Return the [x, y] coordinate for the center point of the cell that contains the specified text.  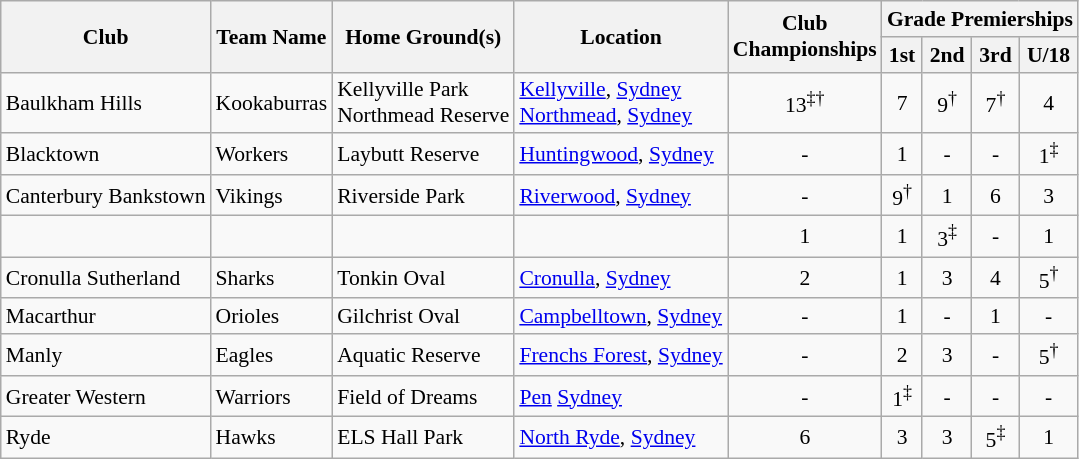
1st [902, 55]
Gilchrist Oval [423, 317]
Pen Sydney [620, 396]
Campbelltown, Sydney [620, 317]
Cronulla Sutherland [106, 278]
Club [106, 36]
Field of Dreams [423, 396]
Warriors [272, 396]
Workers [272, 154]
ClubChampionships [805, 36]
Cronulla, Sydney [620, 278]
Eagles [272, 354]
Ryde [106, 438]
Team Name [272, 36]
Frenchs Forest, Sydney [620, 354]
Kellyville ParkNorthmead Reserve [423, 102]
3‡ [947, 236]
Vikings [272, 196]
Laybutt Reserve [423, 154]
Sharks [272, 278]
Grade Premierships [980, 19]
Kookaburras [272, 102]
13‡† [805, 102]
North Ryde, Sydney [620, 438]
Macarthur [106, 317]
5‡ [996, 438]
Riverside Park [423, 196]
Riverwood, Sydney [620, 196]
7† [996, 102]
Huntingwood, Sydney [620, 154]
Baulkham Hills [106, 102]
7 [902, 102]
Tonkin Oval [423, 278]
3rd [996, 55]
Hawks [272, 438]
Canterbury Bankstown [106, 196]
Kellyville, SydneyNorthmead, Sydney [620, 102]
Location [620, 36]
Aquatic Reserve [423, 354]
2nd [947, 55]
ELS Hall Park [423, 438]
Blacktown [106, 154]
Greater Western [106, 396]
Orioles [272, 317]
Home Ground(s) [423, 36]
Manly [106, 354]
U/18 [1048, 55]
